Scan for the cell matching the given text and deliver its (x, y) coordinate at center. 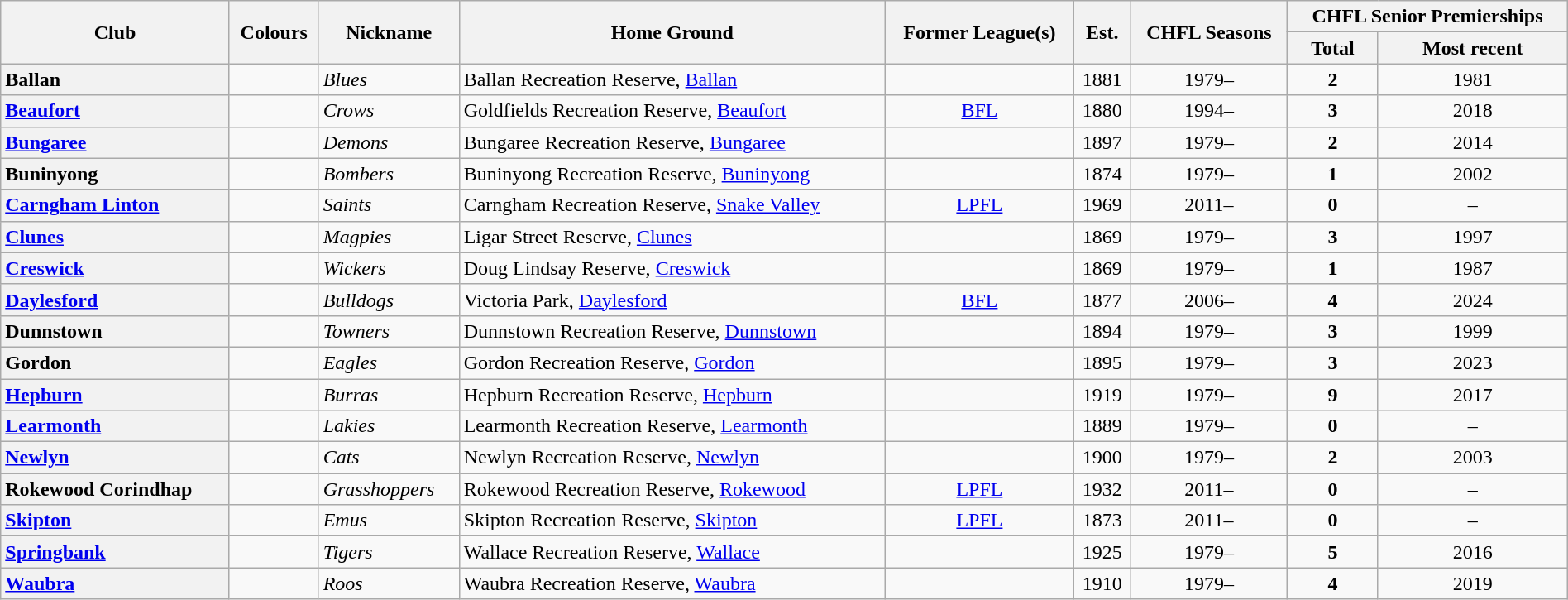
Skipton Recreation Reserve, Skipton (672, 521)
2019 (1472, 583)
Bungaree (116, 142)
Daylesford (116, 300)
Carngham Linton (116, 205)
1999 (1472, 331)
1969 (1102, 205)
1880 (1102, 111)
2024 (1472, 300)
Cats (389, 458)
Creswick (116, 268)
2016 (1472, 552)
2023 (1472, 362)
Beaufort (116, 111)
Blues (389, 79)
Bombers (389, 174)
Wickers (389, 268)
2006– (1209, 300)
Club (116, 32)
Rokewood Recreation Reserve, Rokewood (672, 489)
Victoria Park, Daylesford (672, 300)
Total (1333, 48)
Clunes (116, 237)
Ballan (116, 79)
Colours (274, 32)
1994– (1209, 111)
Wallace Recreation Reserve, Wallace (672, 552)
CHFL Seasons (1209, 32)
Burras (389, 395)
Towners (389, 331)
1981 (1472, 79)
1897 (1102, 142)
Hepburn (116, 395)
1932 (1102, 489)
1925 (1102, 552)
1997 (1472, 237)
Crows (389, 111)
Home Ground (672, 32)
Buninyong (116, 174)
CHFL Senior Premierships (1427, 17)
Magpies (389, 237)
2003 (1472, 458)
Dunnstown (116, 331)
9 (1333, 395)
Eagles (389, 362)
Bungaree Recreation Reserve, Bungaree (672, 142)
Newlyn (116, 458)
1987 (1472, 268)
Grasshoppers (389, 489)
1894 (1102, 331)
1881 (1102, 79)
Carngham Recreation Reserve, Snake Valley (672, 205)
1877 (1102, 300)
Most recent (1472, 48)
Goldfields Recreation Reserve, Beaufort (672, 111)
Gordon Recreation Reserve, Gordon (672, 362)
Buninyong Recreation Reserve, Buninyong (672, 174)
Learmonth (116, 426)
Ballan Recreation Reserve, Ballan (672, 79)
Tigers (389, 552)
Waubra Recreation Reserve, Waubra (672, 583)
2002 (1472, 174)
Waubra (116, 583)
Rokewood Corindhap (116, 489)
1874 (1102, 174)
1910 (1102, 583)
5 (1333, 552)
1889 (1102, 426)
Springbank (116, 552)
Hepburn Recreation Reserve, Hepburn (672, 395)
Est. (1102, 32)
Saints (389, 205)
Learmonth Recreation Reserve, Learmonth (672, 426)
Bulldogs (389, 300)
Newlyn Recreation Reserve, Newlyn (672, 458)
Roos (389, 583)
Gordon (116, 362)
Demons (389, 142)
1895 (1102, 362)
Ligar Street Reserve, Clunes (672, 237)
Nickname (389, 32)
1873 (1102, 521)
1900 (1102, 458)
Dunnstown Recreation Reserve, Dunnstown (672, 331)
Former League(s) (980, 32)
Lakies (389, 426)
Doug Lindsay Reserve, Creswick (672, 268)
Emus (389, 521)
1919 (1102, 395)
2017 (1472, 395)
Skipton (116, 521)
2018 (1472, 111)
2014 (1472, 142)
